Search for the cell housing the specified text and yield its (X, Y) center coordinate. 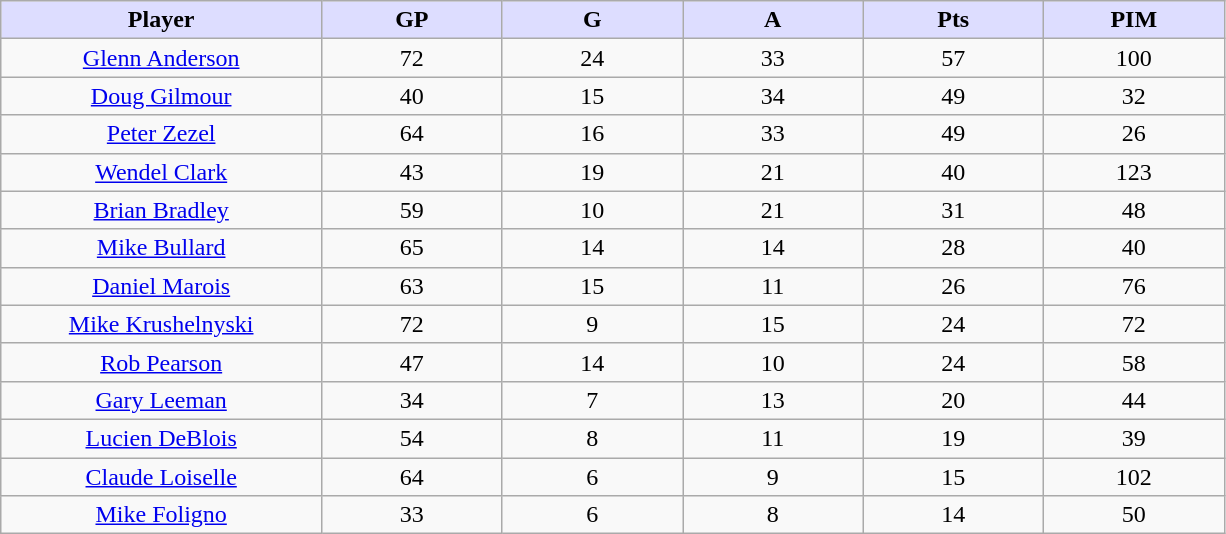
PIM (1134, 20)
GP (412, 20)
48 (1134, 210)
Glenn Anderson (162, 58)
39 (1134, 438)
Mike Krushelnyski (162, 324)
Peter Zezel (162, 134)
Rob Pearson (162, 362)
50 (1134, 515)
123 (1134, 172)
76 (1134, 286)
59 (412, 210)
58 (1134, 362)
43 (412, 172)
13 (773, 400)
7 (592, 400)
47 (412, 362)
Brian Bradley (162, 210)
32 (1134, 96)
Daniel Marois (162, 286)
102 (1134, 477)
A (773, 20)
65 (412, 248)
63 (412, 286)
57 (953, 58)
Wendel Clark (162, 172)
44 (1134, 400)
Doug Gilmour (162, 96)
20 (953, 400)
Player (162, 20)
31 (953, 210)
16 (592, 134)
G (592, 20)
Lucien DeBlois (162, 438)
Mike Foligno (162, 515)
54 (412, 438)
Mike Bullard (162, 248)
100 (1134, 58)
Gary Leeman (162, 400)
Pts (953, 20)
Claude Loiselle (162, 477)
28 (953, 248)
